For the text-containing cell, return its midpoint in [x, y] coordinate format. 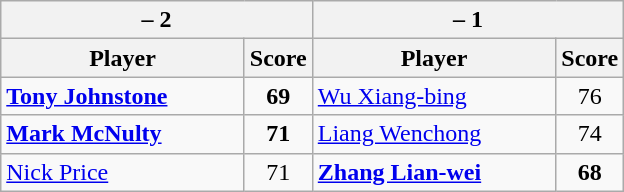
68 [590, 172]
Liang Wenchong [434, 134]
Wu Xiang-bing [434, 96]
– 1 [468, 20]
69 [278, 96]
Zhang Lian-wei [434, 172]
76 [590, 96]
74 [590, 134]
Tony Johnstone [123, 96]
Mark McNulty [123, 134]
– 2 [157, 20]
Nick Price [123, 172]
